From the cell containing the given text, extract its center point as [X, Y] coordinate. 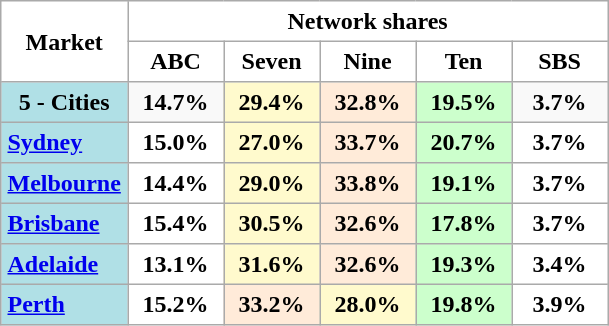
Ten [464, 61]
ABC [176, 61]
13.1% [176, 264]
Nine [368, 61]
17.8% [464, 223]
Melbourne [64, 183]
Network shares [368, 21]
SBS [560, 61]
14.7% [176, 102]
Seven [272, 61]
Sydney [64, 142]
30.5% [272, 223]
19.8% [464, 304]
32.8% [368, 102]
19.3% [464, 264]
27.0% [272, 142]
33.7% [368, 142]
Market [64, 42]
5 - Cities [64, 102]
20.7% [464, 142]
28.0% [368, 304]
Perth [64, 304]
31.6% [272, 264]
19.5% [464, 102]
15.2% [176, 304]
19.1% [464, 183]
29.0% [272, 183]
Brisbane [64, 223]
15.4% [176, 223]
33.2% [272, 304]
3.4% [560, 264]
15.0% [176, 142]
29.4% [272, 102]
3.9% [560, 304]
14.4% [176, 183]
33.8% [368, 183]
Adelaide [64, 264]
